For the text-containing cell, return its midpoint in (X, Y) coordinate format. 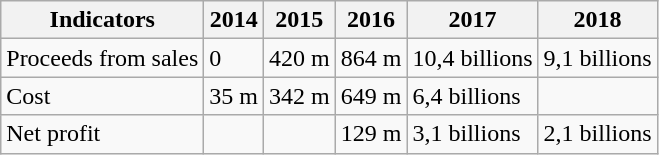
9,1 billions (598, 58)
Indicators (102, 20)
129 m (371, 134)
3,1 billions (472, 134)
2014 (234, 20)
Proceeds from sales (102, 58)
420 m (300, 58)
2017 (472, 20)
2015 (300, 20)
864 m (371, 58)
Cost (102, 96)
10,4 billions (472, 58)
2016 (371, 20)
6,4 billions (472, 96)
2,1 billions (598, 134)
0 (234, 58)
2018 (598, 20)
Net profit (102, 134)
342 m (300, 96)
649 m (371, 96)
35 m (234, 96)
